Identify which cell holds the provided text, then report its (x, y) central coordinate. 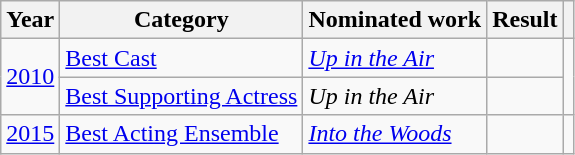
Into the Woods (395, 134)
Category (182, 20)
Best Cast (182, 58)
2010 (30, 77)
Result (525, 20)
Best Supporting Actress (182, 96)
Best Acting Ensemble (182, 134)
Nominated work (395, 20)
2015 (30, 134)
Year (30, 20)
